Locate the cell with the specified text and output its (X, Y) center coordinate. 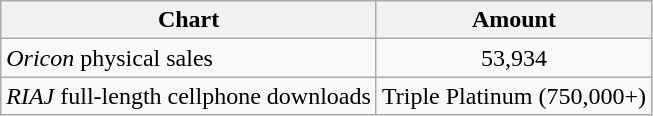
Triple Platinum (750,000+) (514, 96)
53,934 (514, 58)
RIAJ full-length cellphone downloads (189, 96)
Oricon physical sales (189, 58)
Chart (189, 20)
Amount (514, 20)
